From the cell containing the given text, extract its center point as [X, Y] coordinate. 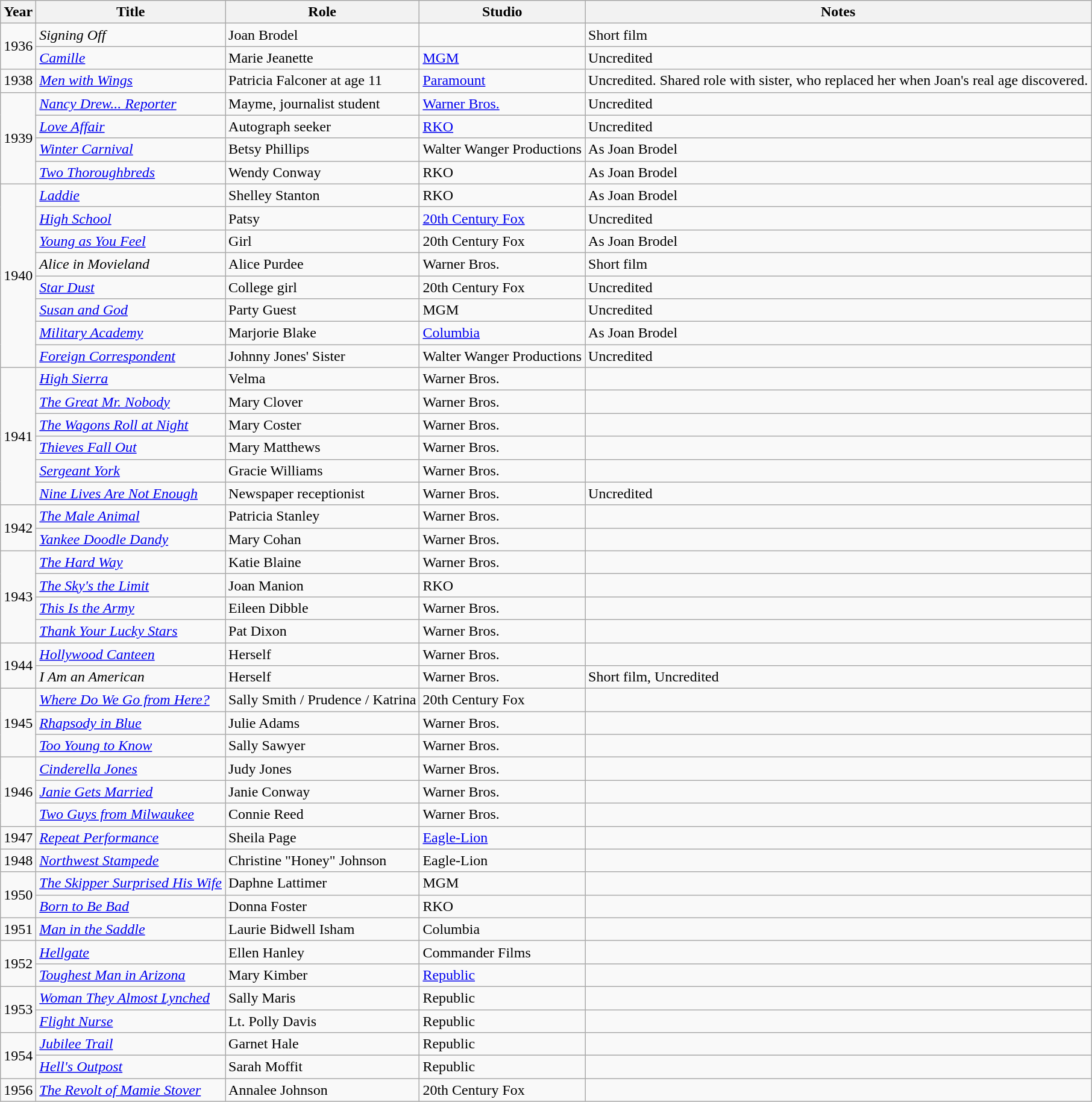
Short film, Uncredited [838, 677]
Joan Brodel [322, 35]
Camille [131, 58]
Katie Blaine [322, 562]
Garnet Hale [322, 1044]
Shelley Stanton [322, 195]
Laddie [131, 195]
Patricia Falconer at age 11 [322, 81]
Signing Off [131, 35]
Hellgate [131, 952]
1954 [18, 1056]
Man in the Saddle [131, 929]
Two Thoroughbreds [131, 172]
Susan and God [131, 310]
Autograph seeker [322, 127]
The Great Mr. Nobody [131, 402]
I Am an American [131, 677]
1950 [18, 895]
Thank Your Lucky Stars [131, 631]
Party Guest [322, 310]
Janie Conway [322, 792]
Rhapsody in Blue [131, 723]
Two Guys from Milwaukee [131, 815]
Star Dust [131, 287]
College girl [322, 287]
Mary Kimber [322, 975]
Julie Adams [322, 723]
Love Affair [131, 127]
Alice Purdee [322, 264]
Role [322, 12]
The Hard Way [131, 562]
The Revolt of Mamie Stover [131, 1090]
Connie Reed [322, 815]
Sally Sawyer [322, 746]
1939 [18, 138]
Year [18, 12]
1951 [18, 929]
Thieves Fall Out [131, 448]
1944 [18, 665]
Sergeant York [131, 471]
Donna Foster [322, 906]
Mary Cohan [322, 539]
Studio [503, 12]
1943 [18, 596]
Annalee Johnson [322, 1090]
Jubilee Trail [131, 1044]
1938 [18, 81]
Commander Films [503, 952]
Wendy Conway [322, 172]
Newspaper receptionist [322, 493]
Cinderella Jones [131, 769]
Daphne Lattimer [322, 883]
Gracie Williams [322, 471]
1945 [18, 723]
Mayme, journalist student [322, 104]
1947 [18, 837]
Repeat Performance [131, 837]
Toughest Man in Arizona [131, 975]
Too Young to Know [131, 746]
Velma [322, 379]
Men with Wings [131, 81]
1942 [18, 528]
Judy Jones [322, 769]
Johnny Jones' Sister [322, 356]
1956 [18, 1090]
Patricia Stanley [322, 516]
Janie Gets Married [131, 792]
1946 [18, 792]
Mary Clover [322, 402]
Notes [838, 12]
Yankee Doodle Dandy [131, 539]
Christine "Honey" Johnson [322, 860]
1948 [18, 860]
Girl [322, 241]
The Sky's the Limit [131, 585]
The Male Animal [131, 516]
Sheila Page [322, 837]
This Is the Army [131, 608]
Joan Manion [322, 585]
Flight Nurse [131, 1021]
Alice in Movieland [131, 264]
The Skipper Surprised His Wife [131, 883]
1940 [18, 275]
Eileen Dibble [322, 608]
Laurie Bidwell Isham [322, 929]
Born to Be Bad [131, 906]
Hell's Outpost [131, 1067]
Nine Lives Are Not Enough [131, 493]
Uncredited. Shared role with sister, who replaced her when Joan's real age discovered. [838, 81]
Nancy Drew... Reporter [131, 104]
Sally Smith / Prudence / Katrina [322, 700]
Marie Jeanette [322, 58]
Woman They Almost Lynched [131, 998]
Mary Coster [322, 425]
Where Do We Go from Here? [131, 700]
Sally Maris [322, 998]
1941 [18, 436]
Paramount [503, 81]
High School [131, 218]
Hollywood Canteen [131, 654]
Foreign Correspondent [131, 356]
Military Academy [131, 333]
Betsy Phillips [322, 149]
High Sierra [131, 379]
Winter Carnival [131, 149]
Patsy [322, 218]
Marjorie Blake [322, 333]
Sarah Moffit [322, 1067]
The Wagons Roll at Night [131, 425]
1953 [18, 1009]
1952 [18, 963]
Ellen Hanley [322, 952]
Mary Matthews [322, 448]
1936 [18, 46]
Lt. Polly Davis [322, 1021]
Title [131, 12]
Northwest Stampede [131, 860]
Pat Dixon [322, 631]
Young as You Feel [131, 241]
